Determine the [x, y] coordinate at the center of the cell enclosing the given text.  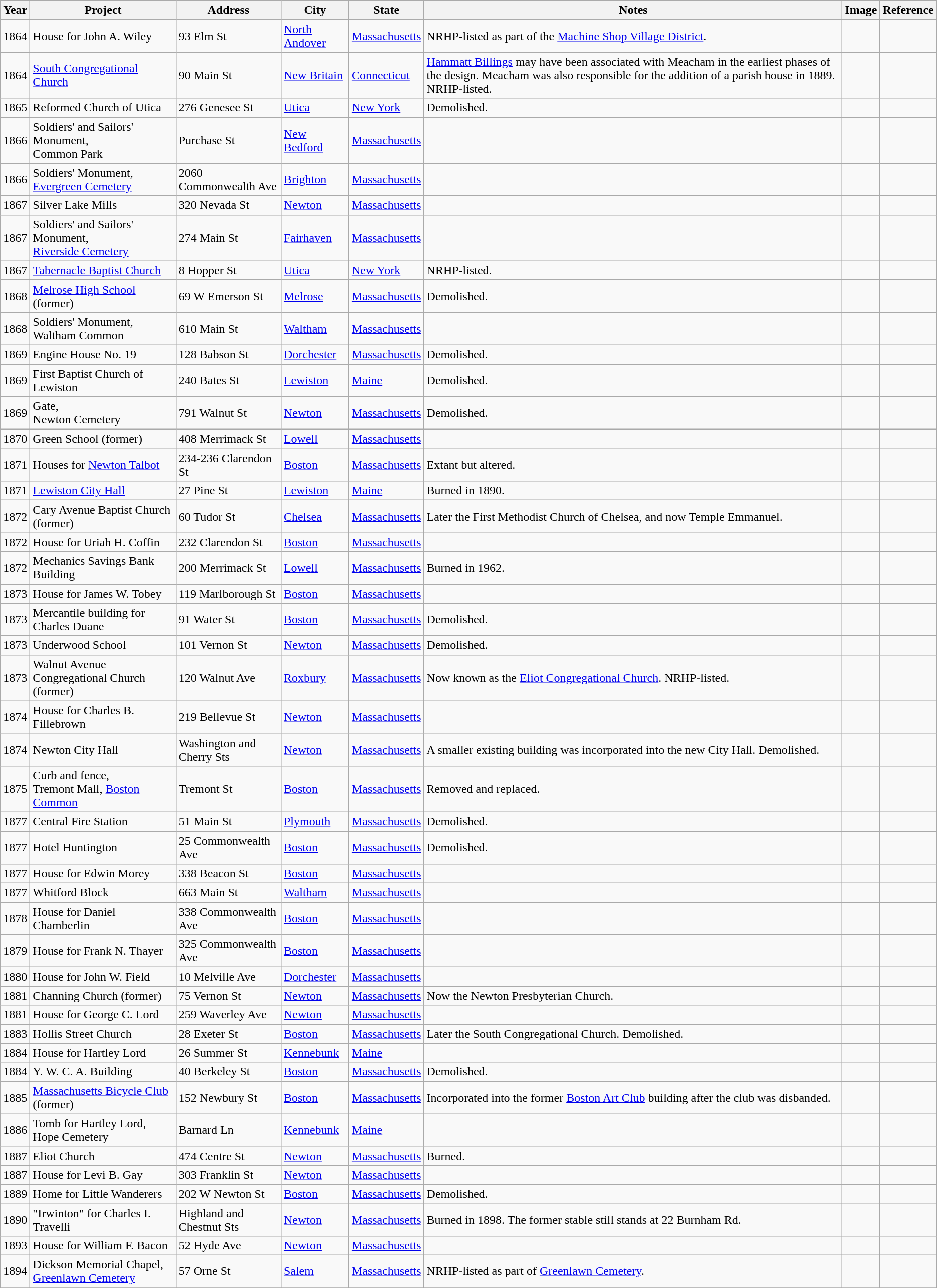
House for Charles B. Fillebrown [103, 717]
202 W Newton St [228, 1194]
90 Main St [228, 75]
Chelsea [315, 517]
119 Marlborough St [228, 594]
40 Berkeley St [228, 1072]
Burned in 1962. [633, 568]
Extant but altered. [633, 465]
House for Levi B. Gay [103, 1175]
House for George C. Lord [103, 1015]
1893 [15, 1246]
1889 [15, 1194]
Green School (former) [103, 439]
House for Uriah H. Coffin [103, 542]
240 Bates St [228, 380]
Underwood School [103, 645]
1865 [15, 108]
House for Frank N. Thayer [103, 951]
663 Main St [228, 893]
75 Vernon St [228, 996]
101 Vernon St [228, 645]
152 Newbury St [228, 1097]
1878 [15, 918]
Removed and replaced. [633, 789]
Soldiers' Monument,Evergreen Cemetery [103, 179]
60 Tudor St [228, 517]
Burned in 1898. The former stable still stands at 22 Burnham Rd. [633, 1219]
234-236 Clarendon St [228, 465]
Curb and fence,Tremont Mall, Boston Common [103, 789]
Soldiers' and Sailors' Monument,Common Park [103, 140]
Central Fire Station [103, 821]
NRHP-listed as part of Greenlawn Cemetery. [633, 1271]
Project [103, 10]
276 Genesee St [228, 108]
274 Main St [228, 238]
House for Daniel Chamberlin [103, 918]
Lewiston City Hall [103, 491]
26 Summer St [228, 1053]
Newton City Hall [103, 750]
219 Bellevue St [228, 717]
Walnut Avenue Congregational Church (former) [103, 678]
House for John A. Wiley [103, 36]
93 Elm St [228, 36]
Dickson Memorial Chapel,Greenlawn Cemetery [103, 1271]
House for John W. Field [103, 977]
Notes [633, 10]
Brighton [315, 179]
1885 [15, 1097]
State [386, 10]
91 Water St [228, 620]
Washington and Cherry Sts [228, 750]
Burned in 1890. [633, 491]
1875 [15, 789]
South Congregational Church [103, 75]
House for Edwin Morey [103, 874]
303 Franklin St [228, 1175]
City [315, 10]
A smaller existing building was incorporated into the new City Hall. Demolished. [633, 750]
Cary Avenue Baptist Church (former) [103, 517]
Purchase St [228, 140]
232 Clarendon St [228, 542]
Later the South Congregational Church. Demolished. [633, 1034]
Salem [315, 1271]
Address [228, 10]
Mercantile building for Charles Duane [103, 620]
Soldiers' and Sailors' Monument,Riverside Cemetery [103, 238]
Image [861, 10]
1879 [15, 951]
Hollis Street Church [103, 1034]
28 Exeter St [228, 1034]
Year [15, 10]
Channing Church (former) [103, 996]
Massachusetts Bicycle Club (former) [103, 1097]
338 Beacon St [228, 874]
North Andover [315, 36]
Soldiers' Monument,Waltham Common [103, 328]
120 Walnut Ave [228, 678]
408 Merrimack St [228, 439]
Burned. [633, 1156]
325 Commonwealth Ave [228, 951]
Houses for Newton Talbot [103, 465]
Home for Little Wanderers [103, 1194]
Plymouth [315, 821]
Melrose High School (former) [103, 296]
Gate,Newton Cemetery [103, 413]
27 Pine St [228, 491]
25 Commonwealth Ave [228, 847]
Fairhaven [315, 238]
Whitford Block [103, 893]
Engine House No. 19 [103, 354]
NRHP-listed as part of the Machine Shop Village District. [633, 36]
338 Commonwealth Ave [228, 918]
200 Merrimack St [228, 568]
Reformed Church of Utica [103, 108]
791 Walnut St [228, 413]
New Britain [315, 75]
Highland and Chestnut Sts [228, 1219]
Incorporated into the former Boston Art Club building after the club was disbanded. [633, 1097]
1883 [15, 1034]
Tabernacle Baptist Church [103, 270]
1880 [15, 977]
Melrose [315, 296]
10 Melville Ave [228, 977]
Connecticut [386, 75]
Now known as the Eliot Congregational Church. NRHP-listed. [633, 678]
2060 Commonwealth Ave [228, 179]
Roxbury [315, 678]
Hotel Huntington [103, 847]
Tomb for Hartley Lord,Hope Cemetery [103, 1130]
1886 [15, 1130]
57 Orne St [228, 1271]
Now the Newton Presbyterian Church. [633, 996]
Eliot Church [103, 1156]
69 W Emerson St [228, 296]
Tremont St [228, 789]
Barnard Ln [228, 1130]
NRHP-listed. [633, 270]
"Irwinton" for Charles I. Travelli [103, 1219]
Reference [908, 10]
Mechanics Savings Bank Building [103, 568]
New Bedford [315, 140]
1894 [15, 1271]
Later the First Methodist Church of Chelsea, and now Temple Emmanuel. [633, 517]
1870 [15, 439]
Y. W. C. A. Building [103, 1072]
1890 [15, 1219]
259 Waverley Ave [228, 1015]
First Baptist Church of Lewiston [103, 380]
Silver Lake Mills [103, 205]
52 Hyde Ave [228, 1246]
House for William F. Bacon [103, 1246]
320 Nevada St [228, 205]
128 Babson St [228, 354]
House for James W. Tobey [103, 594]
House for Hartley Lord [103, 1053]
51 Main St [228, 821]
610 Main St [228, 328]
8 Hopper St [228, 270]
474 Centre St [228, 1156]
